Return the [x, y] coordinate for the center point of the cell that contains the specified text.  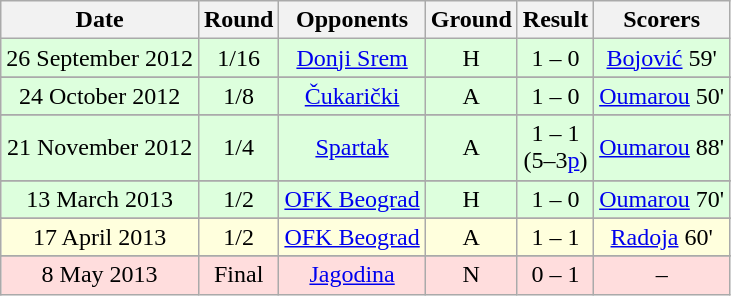
21 November 2012 [100, 148]
Oumarou 88' [662, 148]
Date [100, 20]
1/4 [238, 148]
1/16 [238, 58]
26 September 2012 [100, 58]
17 April 2013 [100, 237]
Oumarou 70' [662, 199]
1/8 [238, 96]
Radoja 60' [662, 237]
N [471, 275]
Opponents [352, 20]
– [662, 275]
Final [238, 275]
Bojović 59' [662, 58]
Spartak [352, 148]
Result [555, 20]
Round [238, 20]
Jagodina [352, 275]
Čukarički [352, 96]
Ground [471, 20]
Scorers [662, 20]
Oumarou 50' [662, 96]
13 March 2013 [100, 199]
Donji Srem [352, 58]
24 October 2012 [100, 96]
1 – 1 [555, 237]
1 – 1(5–3p) [555, 148]
0 – 1 [555, 275]
8 May 2013 [100, 275]
